Locate the cell with the specified text and output its [x, y] center coordinate. 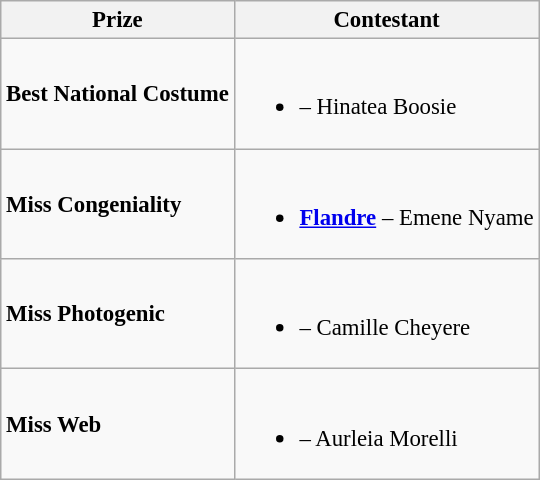
Prize [118, 20]
Contestant [386, 20]
– Camille Cheyere [386, 314]
Miss Congeniality [118, 204]
– Hinatea Boosie [386, 94]
Flandre – Emene Nyame [386, 204]
Miss Photogenic [118, 314]
Best National Costume [118, 94]
– Aurleia Morelli [386, 424]
Miss Web [118, 424]
